Capture the cell that displays the provided text and extract its [x, y] central coordinate. 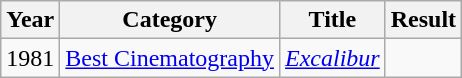
1981 [30, 58]
Best Cinematography [170, 58]
Title [333, 20]
Category [170, 20]
Result [423, 20]
Excalibur [333, 58]
Year [30, 20]
